Extract the [x, y] coordinate from the center of the cell holding the provided text.  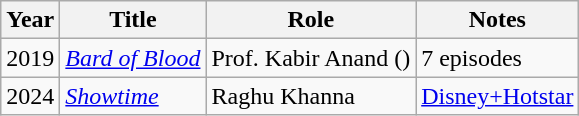
Notes [498, 20]
Year [30, 20]
Role [311, 20]
Title [133, 20]
Bard of Blood [133, 58]
Showtime [133, 96]
Raghu Khanna [311, 96]
2024 [30, 96]
Disney+Hotstar [498, 96]
2019 [30, 58]
7 episodes [498, 58]
Prof. Kabir Anand () [311, 58]
